Scan for the cell matching the given text and deliver its [X, Y] coordinate at center. 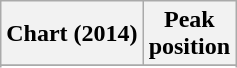
Peakposition [189, 34]
Chart (2014) [72, 34]
